Output the [X, Y] coordinate of the center of the cell containing the given text.  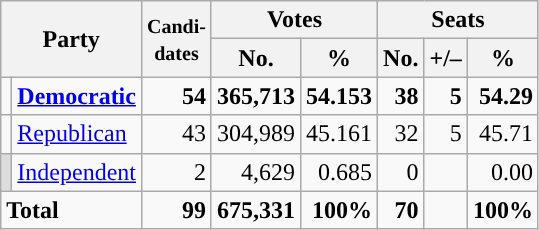
54.153 [340, 96]
0.685 [340, 172]
54 [176, 96]
0.00 [502, 172]
Republican [77, 134]
Democratic [77, 96]
4,629 [256, 172]
304,989 [256, 134]
Party [72, 39]
+/– [446, 58]
54.29 [502, 96]
70 [401, 210]
0 [401, 172]
2 [176, 172]
Votes [294, 20]
Seats [458, 20]
43 [176, 134]
Independent [77, 172]
38 [401, 96]
675,331 [256, 210]
45.71 [502, 134]
Total [72, 210]
99 [176, 210]
365,713 [256, 96]
Candi-dates [176, 39]
32 [401, 134]
45.161 [340, 134]
